Provide the [x, y] coordinate of the cell's center where the given text is located.  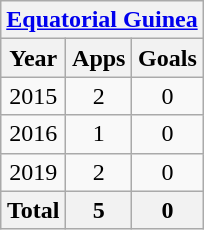
1 [99, 134]
Equatorial Guinea [102, 20]
Year [34, 58]
Total [34, 210]
2015 [34, 96]
2019 [34, 172]
Goals [168, 58]
2016 [34, 134]
Apps [99, 58]
5 [99, 210]
